Search for the cell housing the specified text and yield its [x, y] center coordinate. 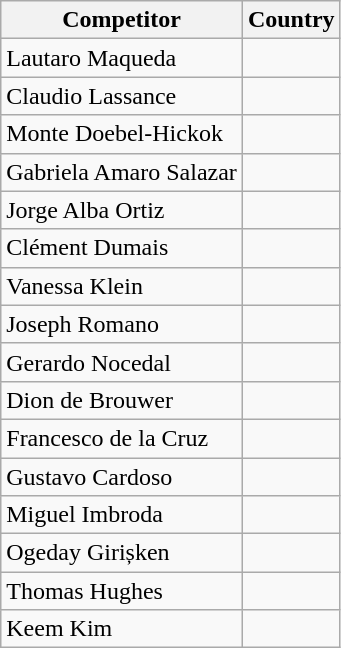
Miguel Imbroda [122, 515]
Jorge Alba Ortiz [122, 210]
Gabriela Amaro Salazar [122, 172]
Gerardo Nocedal [122, 362]
Competitor [122, 20]
Thomas Hughes [122, 591]
Country [291, 20]
Clément Dumais [122, 248]
Lautaro Maqueda [122, 58]
Ogeday Girișken [122, 553]
Francesco de la Cruz [122, 438]
Claudio Lassance [122, 96]
Joseph Romano [122, 324]
Monte Doebel-Hickok [122, 134]
Keem Kim [122, 629]
Dion de Brouwer [122, 400]
Vanessa Klein [122, 286]
Gustavo Cardoso [122, 477]
